Extract the (X, Y) coordinate from the center of the cell holding the provided text.  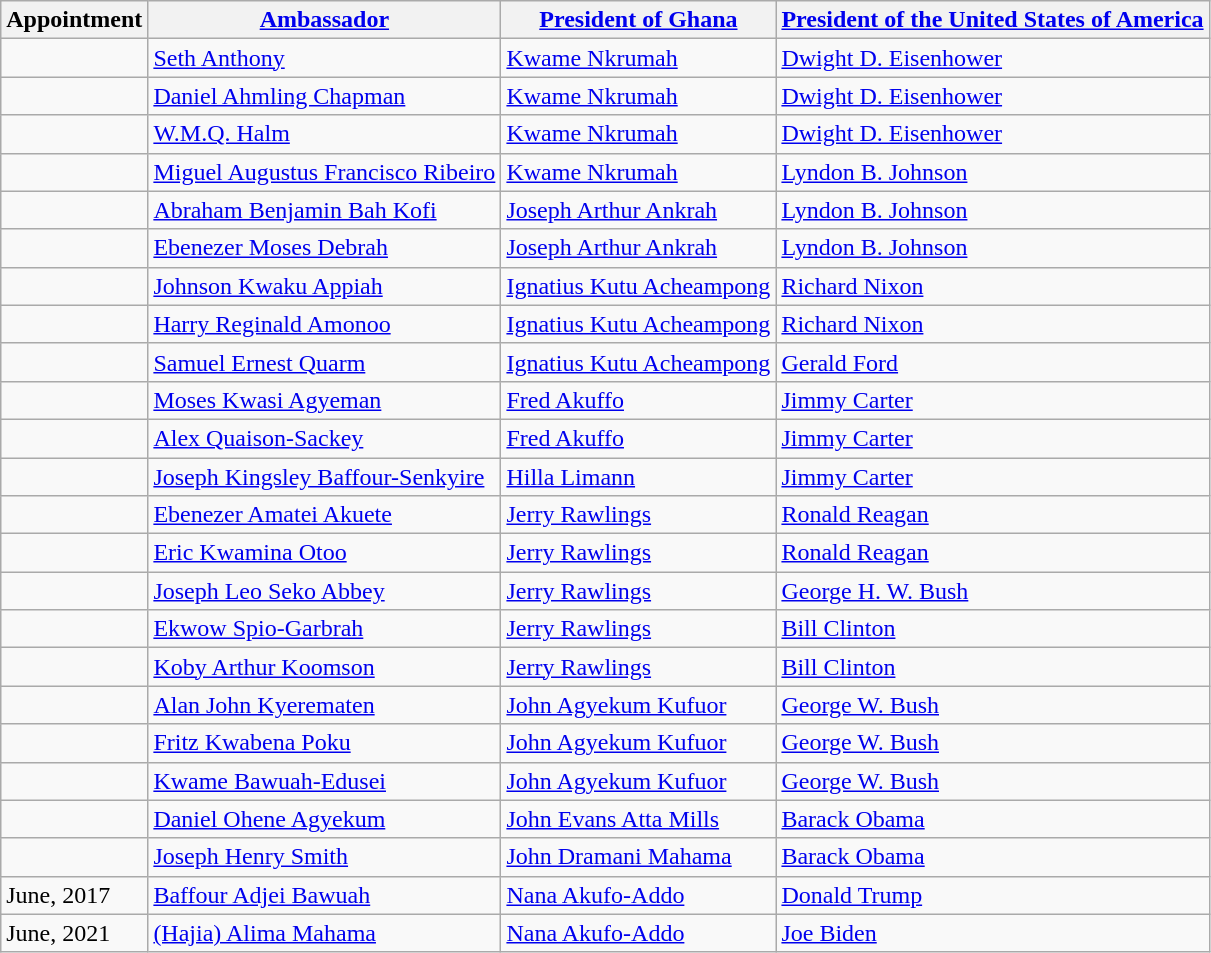
Ambassador (324, 20)
Koby Arthur Koomson (324, 667)
Hilla Limann (638, 477)
George H. W. Bush (992, 591)
Eric Kwamina Otoo (324, 553)
Gerald Ford (992, 362)
Samuel Ernest Quarm (324, 362)
June, 2021 (74, 933)
Alex Quaison-Sackey (324, 438)
W.M.Q. Halm (324, 134)
Donald Trump (992, 895)
June, 2017 (74, 895)
Joseph Kingsley Baffour-Senkyire (324, 477)
Kwame Bawuah-Edusei (324, 781)
Miguel Augustus Francisco Ribeiro (324, 172)
Baffour Adjei Bawuah (324, 895)
Abraham Benjamin Bah Kofi (324, 210)
Joe Biden (992, 933)
Ekwow Spio-Garbrah (324, 629)
President of Ghana (638, 20)
Ebenezer Moses Debrah (324, 248)
Joseph Leo Seko Abbey (324, 591)
Daniel Ohene Agyekum (324, 819)
Ebenezer Amatei Akuete (324, 515)
Joseph Henry Smith (324, 857)
Johnson Kwaku Appiah (324, 286)
Moses Kwasi Agyeman (324, 400)
Harry Reginald Amonoo (324, 324)
Fritz Kwabena Poku (324, 743)
(Hajia) Alima Mahama (324, 933)
President of the United States of America (992, 20)
Appointment (74, 20)
Alan John Kyerematen (324, 705)
John Dramani Mahama (638, 857)
Seth Anthony (324, 58)
John Evans Atta Mills (638, 819)
Daniel Ahmling Chapman (324, 96)
